From the cell containing the given text, extract its center point as (x, y) coordinate. 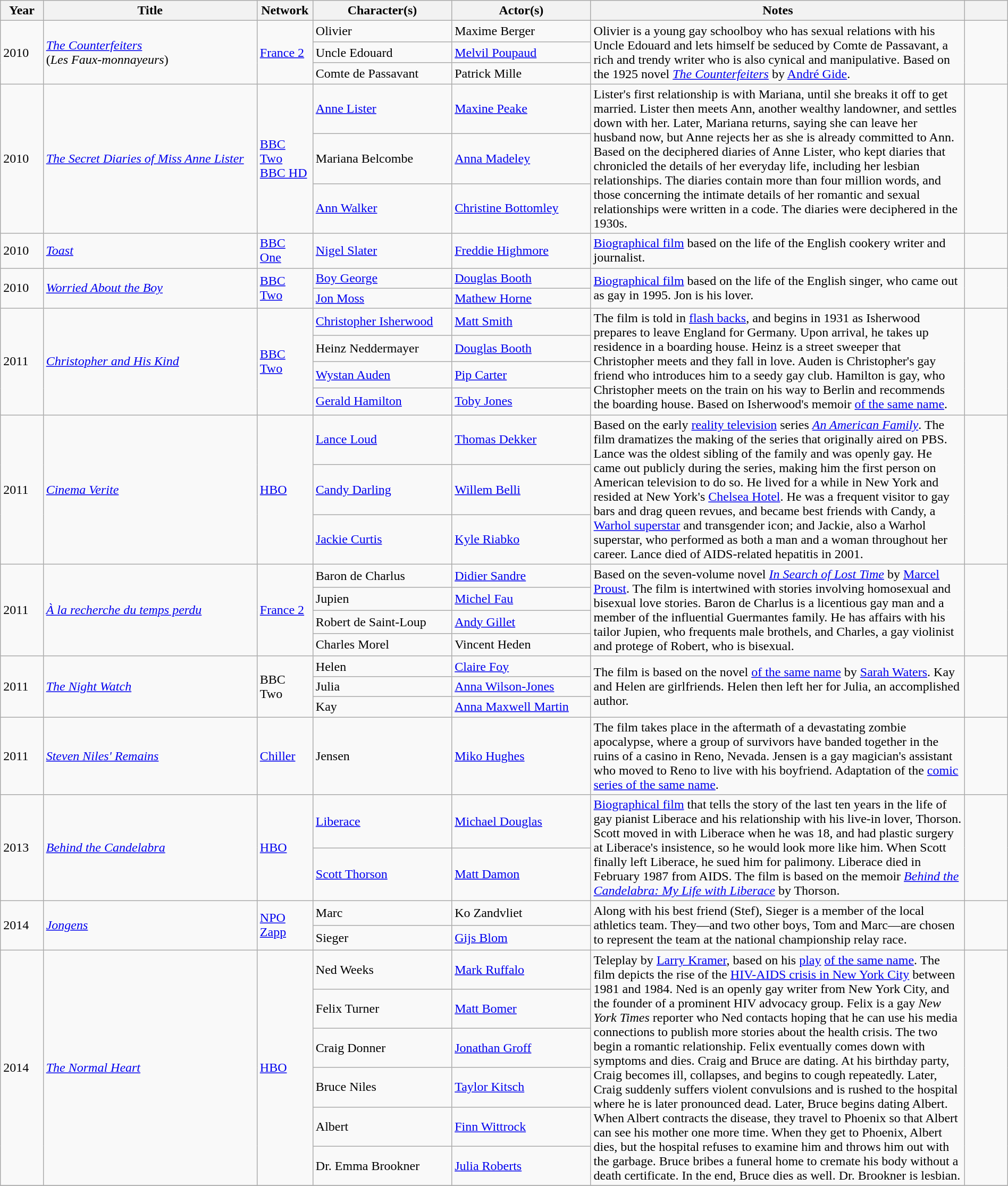
À la recherche du temps perdu (150, 610)
Lance Loud (382, 440)
Candy Darling (382, 490)
Olivier (382, 31)
Ann Walker (382, 208)
Pip Carter (521, 375)
Matt Damon (521, 874)
Mariana Belcombe (382, 159)
Michel Fau (521, 599)
Sieger (382, 938)
Mark Ruffalo (521, 970)
Heinz Neddermayer (382, 348)
Anna Wilson-Jones (521, 686)
Network (285, 11)
Bruce Niles (382, 1087)
Steven Niles' Remains (150, 755)
BBC Two BBC HD (285, 158)
Biographical film based on the life of the English cookery writer and journalist. (778, 251)
The Secret Diaries of Miss Anne Lister (150, 158)
Christopher Isherwood (382, 322)
Wystan Auden (382, 375)
Michael Douglas (521, 821)
Jon Moss (382, 298)
Didier Sandre (521, 575)
Taylor Kitsch (521, 1087)
Charles Morel (382, 644)
Craig Donner (382, 1048)
Claire Foy (521, 666)
Jonathan Groff (521, 1048)
Willem Belli (521, 490)
Helen (382, 666)
Scott Thorson (382, 874)
Ned Weeks (382, 970)
Boy George (382, 278)
Julia Roberts (521, 1166)
NPO Zapp (285, 926)
Jongens (150, 926)
Baron de Charlus (382, 575)
BBC One (285, 251)
Behind the Candelabra (150, 848)
Christine Bottomley (521, 208)
Matt Smith (521, 322)
Dr. Emma Brookner (382, 1166)
Thomas Dekker (521, 440)
Julia (382, 686)
Nigel Slater (382, 251)
Year (22, 11)
Melvil Poupaud (521, 52)
Robert de Saint-Loup (382, 622)
Miko Hughes (521, 755)
The Normal Heart (150, 1067)
Kyle Riabko (521, 540)
Finn Wittrock (521, 1126)
Cinema Verite (150, 489)
Comte de Passavant (382, 73)
Jupien (382, 599)
Worried About the Boy (150, 288)
Albert (382, 1126)
Mathew Horne (521, 298)
Uncle Edouard (382, 52)
The Night Watch (150, 686)
Liberace (382, 821)
Vincent Heden (521, 644)
Gerald Hamilton (382, 401)
Anne Lister (382, 109)
Andy Gillet (521, 622)
Jensen (382, 755)
The Counterfeiters (Les Faux-monnayeurs) (150, 52)
Anna Madeley (521, 159)
Notes (778, 11)
Maxine Peake (521, 109)
Toast (150, 251)
Maxime Berger (521, 31)
Biographical film based on the life of the English singer, who came out as gay in 1995. Jon is his lover. (778, 288)
Toby Jones (521, 401)
Matt Bomer (521, 1009)
Chiller (285, 755)
Marc (382, 913)
Kay (382, 706)
Felix Turner (382, 1009)
Ko Zandvliet (521, 913)
Freddie Highmore (521, 251)
Title (150, 11)
Gijs Blom (521, 938)
Jackie Curtis (382, 540)
2013 (22, 848)
Anna Maxwell Martin (521, 706)
Character(s) (382, 11)
Christopher and His Kind (150, 361)
Patrick Mille (521, 73)
Actor(s) (521, 11)
